Extract the (x, y) coordinate from the center of the cell holding the provided text.  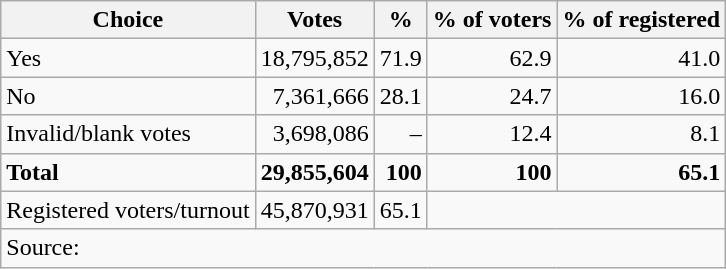
% (400, 20)
% of registered (642, 20)
– (400, 134)
8.1 (642, 134)
18,795,852 (314, 58)
3,698,086 (314, 134)
71.9 (400, 58)
28.1 (400, 96)
No (128, 96)
41.0 (642, 58)
Yes (128, 58)
7,361,666 (314, 96)
Invalid/blank votes (128, 134)
Registered voters/turnout (128, 210)
45,870,931 (314, 210)
Votes (314, 20)
29,855,604 (314, 172)
Total (128, 172)
62.9 (492, 58)
Source: (364, 248)
12.4 (492, 134)
24.7 (492, 96)
% of voters (492, 20)
16.0 (642, 96)
Choice (128, 20)
